Capture the cell that displays the provided text and extract its [X, Y] central coordinate. 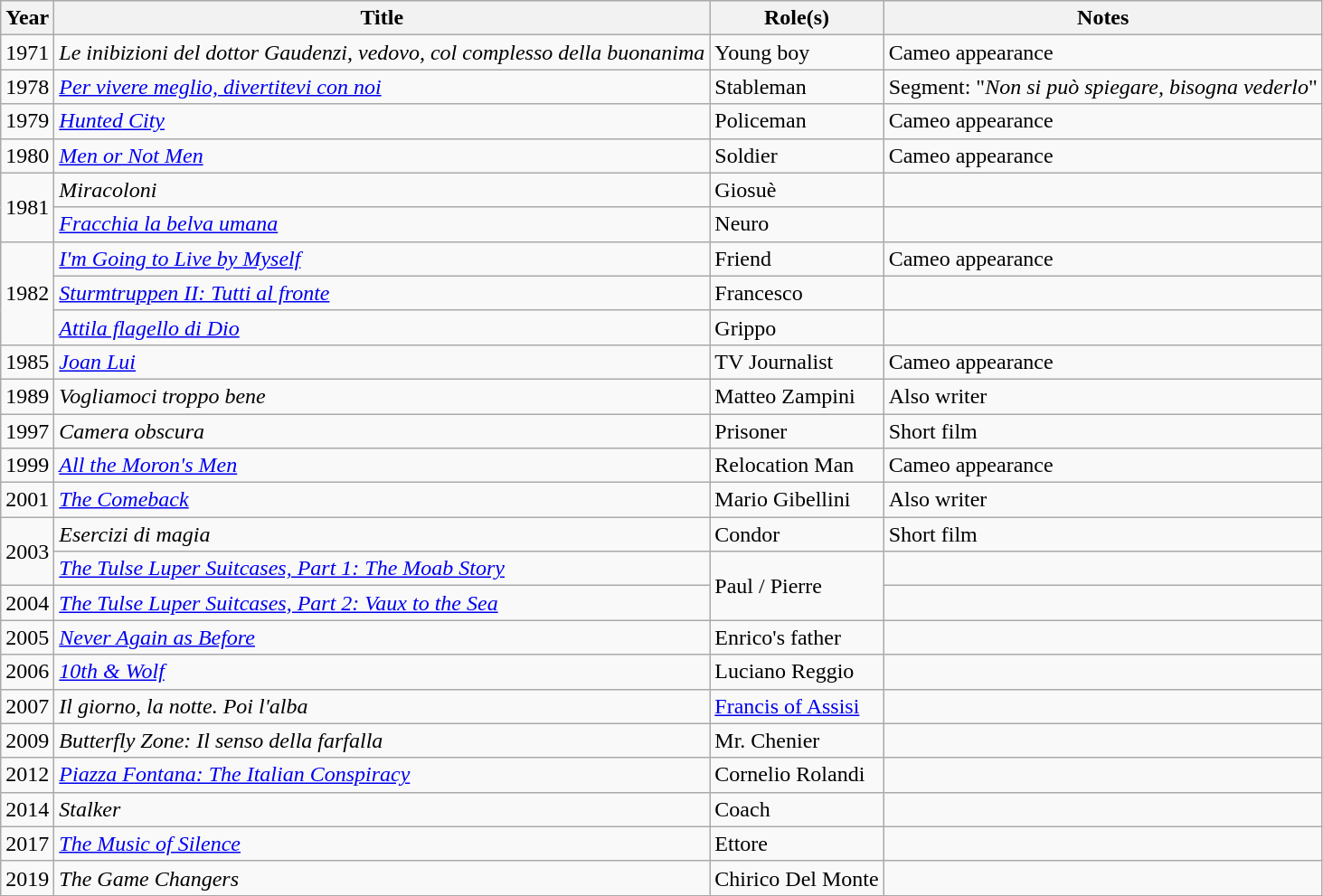
2003 [27, 552]
Sturmtruppen II: Tutti al fronte [382, 293]
The Comeback [382, 500]
2019 [27, 878]
Prisoner [797, 431]
Grippo [797, 327]
The Music of Silence [382, 844]
Esercizi di magia [382, 534]
2001 [27, 500]
Francesco [797, 293]
Enrico's father [797, 637]
1997 [27, 431]
Cornelio Rolandi [797, 775]
1999 [27, 466]
Joan Lui [382, 362]
Stalker [382, 809]
The Tulse Luper Suitcases, Part 1: The Moab Story [382, 569]
1971 [27, 52]
Hunted City [382, 121]
All the Moron's Men [382, 466]
1982 [27, 293]
2017 [27, 844]
The Tulse Luper Suitcases, Part 2: Vaux to the Sea [382, 603]
Fracchia la belva umana [382, 224]
Mario Gibellini [797, 500]
Chirico Del Monte [797, 878]
TV Journalist [797, 362]
Men or Not Men [382, 156]
Francis of Assisi [797, 706]
1978 [27, 87]
Condor [797, 534]
1989 [27, 396]
Never Again as Before [382, 637]
Segment: "Non si può spiegare, bisogna vederlo" [1103, 87]
1979 [27, 121]
Camera obscura [382, 431]
Piazza Fontana: The Italian Conspiracy [382, 775]
2005 [27, 637]
2004 [27, 603]
Mr. Chenier [797, 740]
2012 [27, 775]
I'm Going to Live by Myself [382, 259]
Le inibizioni del dottor Gaudenzi, vedovo, col complesso della buonanima [382, 52]
Ettore [797, 844]
Matteo Zampini [797, 396]
1980 [27, 156]
Butterfly Zone: Il senso della farfalla [382, 740]
Giosuè [797, 190]
Notes [1103, 18]
2007 [27, 706]
Vogliamoci troppo bene [382, 396]
Il giorno, la notte. Poi l'alba [382, 706]
Paul / Pierre [797, 586]
Policeman [797, 121]
Relocation Man [797, 466]
Neuro [797, 224]
Young boy [797, 52]
Soldier [797, 156]
2014 [27, 809]
Per vivere meglio, divertitevi con noi [382, 87]
Luciano Reggio [797, 672]
1985 [27, 362]
2006 [27, 672]
1981 [27, 207]
Title [382, 18]
Attila flagello di Dio [382, 327]
10th & Wolf [382, 672]
Stableman [797, 87]
Miracoloni [382, 190]
Role(s) [797, 18]
2009 [27, 740]
Friend [797, 259]
Coach [797, 809]
Year [27, 18]
The Game Changers [382, 878]
